From the cell containing the given text, extract its center point as [X, Y] coordinate. 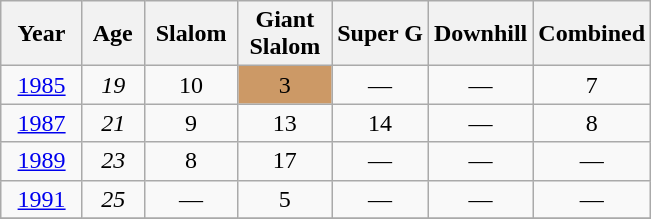
1985 [42, 85]
9 [191, 123]
17 [285, 161]
14 [380, 123]
25 [113, 199]
7 [592, 85]
Age [113, 34]
1987 [42, 123]
13 [285, 123]
Year [42, 34]
1991 [42, 199]
Super G [380, 34]
Slalom [191, 34]
3 [285, 85]
Combined [592, 34]
19 [113, 85]
Downhill [480, 34]
Giant Slalom [285, 34]
1989 [42, 161]
10 [191, 85]
21 [113, 123]
5 [285, 199]
23 [113, 161]
